Search for the cell housing the specified text and yield its [X, Y] center coordinate. 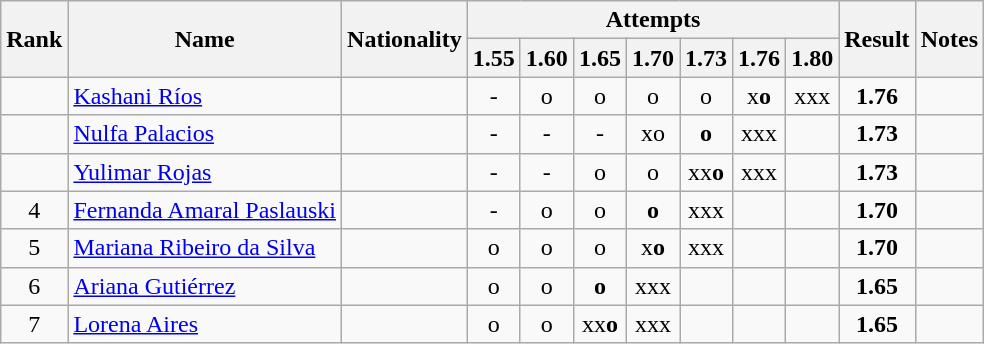
Name [205, 39]
Mariana Ribeiro da Silva [205, 248]
1.80 [812, 58]
Nulfa Palacios [205, 134]
4 [34, 210]
Rank [34, 39]
Nationality [405, 39]
Result [877, 39]
Fernanda Amaral Paslauski [205, 210]
1.60 [546, 58]
Lorena Aires [205, 324]
5 [34, 248]
6 [34, 286]
1.55 [494, 58]
Attempts [652, 20]
Kashani Ríos [205, 96]
Yulimar Rojas [205, 172]
Notes [949, 39]
7 [34, 324]
Ariana Gutiérrez [205, 286]
